Provide the [x, y] coordinate of the cell's center where the given text is located.  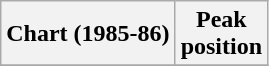
Chart (1985-86) [88, 34]
Peakposition [221, 34]
